Locate the cell with the specified text and output its (x, y) center coordinate. 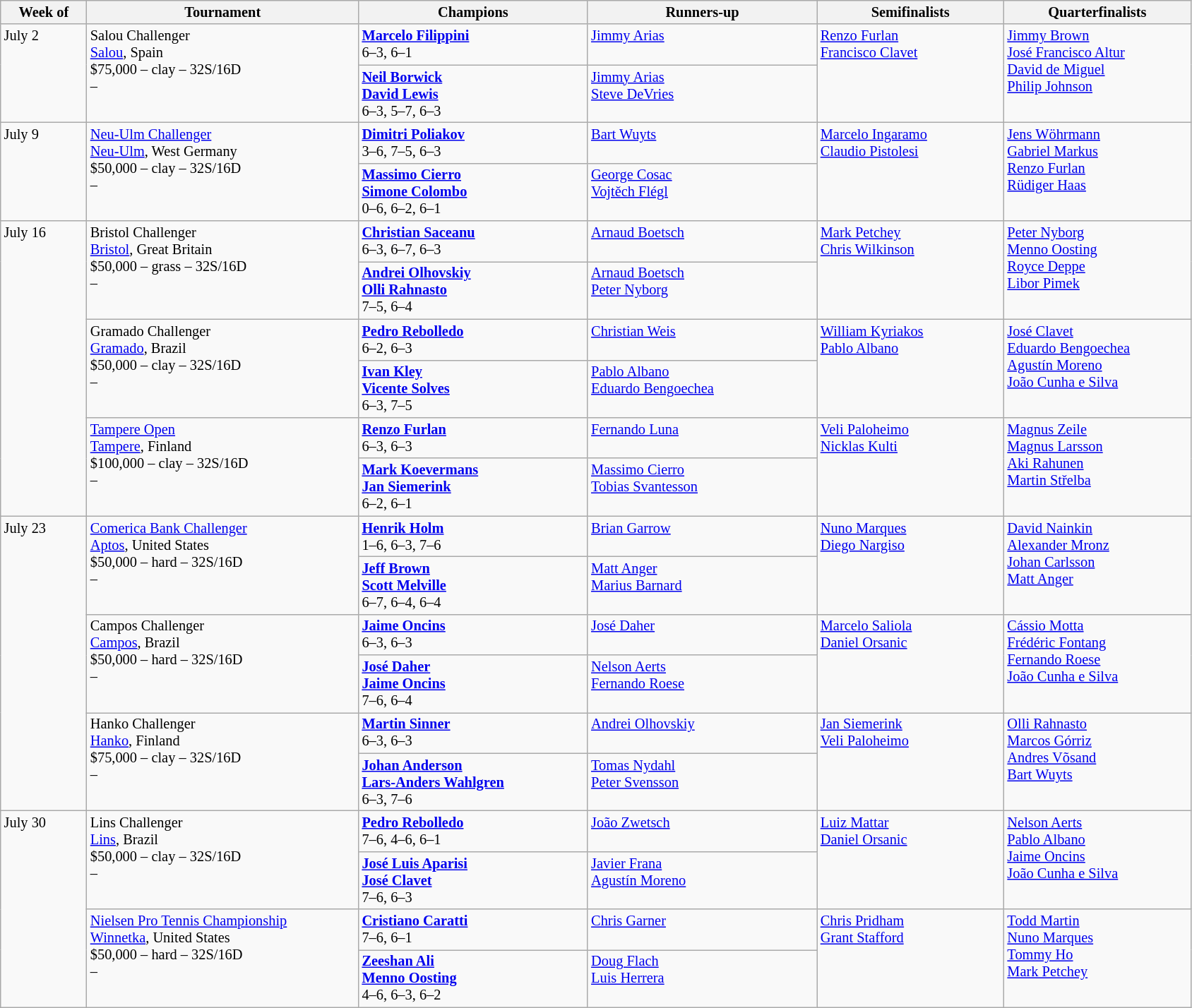
Zeeshan Ali Menno Oosting 4–6, 6–3, 6–2 (473, 978)
Nuno Marques Diego Nargiso (911, 565)
Javier Frana Agustín Moreno (702, 880)
Champions (473, 12)
Chris Garner (702, 930)
Week of (44, 12)
Salou Challenger Salou, Spain$75,000 – clay – 32S/16D – (223, 73)
Todd Martin Nuno Marques Tommy Ho Mark Petchey (1097, 959)
Campos Challenger Campos, Brazil$50,000 – hard – 32S/16D – (223, 664)
Jimmy Arias (702, 44)
Jimmy Brown José Francisco Altur David de Miguel Philip Johnson (1097, 73)
Neu-Ulm Challenger Neu-Ulm, West Germany$50,000 – clay – 32S/16D – (223, 171)
Olli Rahnasto Marcos Górriz Andres Võsand Bart Wuyts (1097, 761)
Marcelo Filippini 6–3, 6–1 (473, 44)
Mark Petchey Chris Wilkinson (911, 270)
Veli Paloheimo Nicklas Kulti (911, 466)
Cristiano Caratti 7–6, 6–1 (473, 930)
Neil Borwick David Lewis 6–3, 5–7, 6–3 (473, 94)
José Daher (702, 635)
Renzo Furlan Francisco Clavet (911, 73)
Tampere Open Tampere, Finland$100,000 – clay – 32S/16D – (223, 466)
Massimo Cierro Tobias Svantesson (702, 487)
Dimitri Poliakov 3–6, 7–5, 6–3 (473, 143)
Runners-up (702, 12)
Martin Sinner 6–3, 6–3 (473, 733)
Quarterfinalists (1097, 12)
Nelson Aerts Fernando Roese (702, 684)
Renzo Furlan 6–3, 6–3 (473, 438)
Pablo Albano Eduardo Bengoechea (702, 389)
Mark Koevermans Jan Siemerink 6–2, 6–1 (473, 487)
Hanko Challenger Hanko, Finland$75,000 – clay – 32S/16D – (223, 761)
Ivan Kley Vicente Solves 6–3, 7–5 (473, 389)
Cássio Motta Frédéric Fontang Fernando Roese João Cunha e Silva (1097, 664)
Jaime Oncins 6–3, 6–3 (473, 635)
George Cosac Vojtěch Flégl (702, 192)
José Clavet Eduardo Bengoechea Agustín Moreno João Cunha e Silva (1097, 368)
Nelson Aerts Pablo Albano Jaime Oncins João Cunha e Silva (1097, 860)
Jan Siemerink Veli Paloheimo (911, 761)
Magnus Zeile Magnus Larsson Aki Rahunen Martin Střelba (1097, 466)
Marcelo Ingaramo Claudio Pistolesi (911, 171)
Tournament (223, 12)
Henrik Holm 1–6, 6–3, 7–6 (473, 536)
Comerica Bank Challenger Aptos, United States$50,000 – hard – 32S/16D – (223, 565)
Brian Garrow (702, 536)
July 2 (44, 73)
Lins Challenger Lins, Brazil$50,000 – clay – 32S/16D – (223, 860)
Jeff Brown Scott Melville 6–7, 6–4, 6–4 (473, 585)
David Nainkin Alexander Mronz Johan Carlsson Matt Anger (1097, 565)
Christian Weis (702, 340)
José Daher Jaime Oncins 7–6, 6–4 (473, 684)
Bristol Challenger Bristol, Great Britain$50,000 – grass – 32S/16D – (223, 270)
William Kyriakos Pablo Albano (911, 368)
Fernando Luna (702, 438)
Pedro Rebolledo 6–2, 6–3 (473, 340)
Andrei Olhovskiy (702, 733)
José Luis Aparisi José Clavet 7–6, 6–3 (473, 880)
Massimo Cierro Simone Colombo 0–6, 6–2, 6–1 (473, 192)
Semifinalists (911, 12)
July 30 (44, 909)
Pedro Rebolledo 7–6, 4–6, 6–1 (473, 831)
Doug Flach Luis Herrera (702, 978)
Matt Anger Marius Barnard (702, 585)
July 23 (44, 664)
Chris Pridham Grant Stafford (911, 959)
Johan Anderson Lars-Anders Wahlgren 6–3, 7–6 (473, 782)
July 9 (44, 171)
Peter Nyborg Menno Oosting Royce Deppe Libor Pimek (1097, 270)
July 16 (44, 368)
Bart Wuyts (702, 143)
Marcelo Saliola Daniel Orsanic (911, 664)
Luiz Mattar Daniel Orsanic (911, 860)
Tomas Nydahl Peter Svensson (702, 782)
João Zwetsch (702, 831)
Arnaud Boetsch Peter Nyborg (702, 290)
Andrei Olhovskiy Olli Rahnasto 7–5, 6–4 (473, 290)
Arnaud Boetsch (702, 241)
Jimmy Arias Steve DeVries (702, 94)
Jens Wöhrmann Gabriel Markus Renzo Furlan Rüdiger Haas (1097, 171)
Christian Saceanu 6–3, 6–7, 6–3 (473, 241)
Nielsen Pro Tennis Championship Winnetka, United States$50,000 – hard – 32S/16D – (223, 959)
Gramado Challenger Gramado, Brazil$50,000 – clay – 32S/16D – (223, 368)
